Search for the cell housing the specified text and yield its [X, Y] center coordinate. 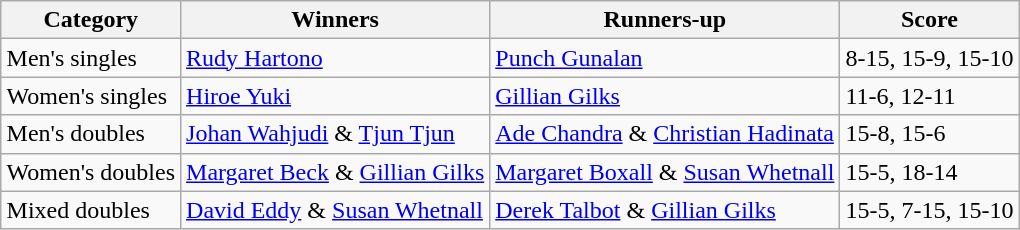
Runners-up [665, 20]
Men's singles [90, 58]
8-15, 15-9, 15-10 [930, 58]
Mixed doubles [90, 210]
Ade Chandra & Christian Hadinata [665, 134]
Johan Wahjudi & Tjun Tjun [336, 134]
Men's doubles [90, 134]
15-5, 18-14 [930, 172]
Gillian Gilks [665, 96]
Derek Talbot & Gillian Gilks [665, 210]
Women's singles [90, 96]
15-5, 7-15, 15-10 [930, 210]
11-6, 12-11 [930, 96]
Score [930, 20]
Margaret Boxall & Susan Whetnall [665, 172]
Rudy Hartono [336, 58]
Women's doubles [90, 172]
David Eddy & Susan Whetnall [336, 210]
15-8, 15-6 [930, 134]
Category [90, 20]
Margaret Beck & Gillian Gilks [336, 172]
Punch Gunalan [665, 58]
Winners [336, 20]
Hiroe Yuki [336, 96]
